Return [x, y] of the center of cell containing provided text 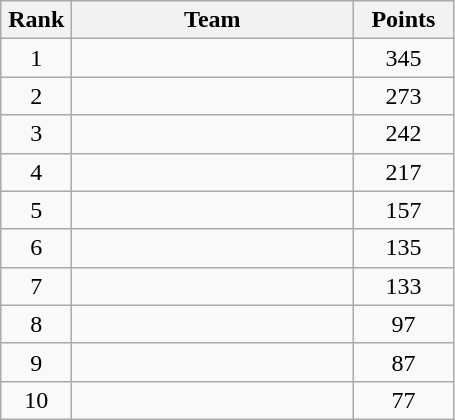
6 [36, 248]
1 [36, 58]
9 [36, 362]
97 [404, 324]
273 [404, 96]
242 [404, 134]
5 [36, 210]
133 [404, 286]
217 [404, 172]
157 [404, 210]
4 [36, 172]
2 [36, 96]
345 [404, 58]
7 [36, 286]
Points [404, 20]
10 [36, 400]
77 [404, 400]
3 [36, 134]
Team [212, 20]
135 [404, 248]
8 [36, 324]
Rank [36, 20]
87 [404, 362]
